Determine the (X, Y) coordinate at the center of the cell enclosing the given text.  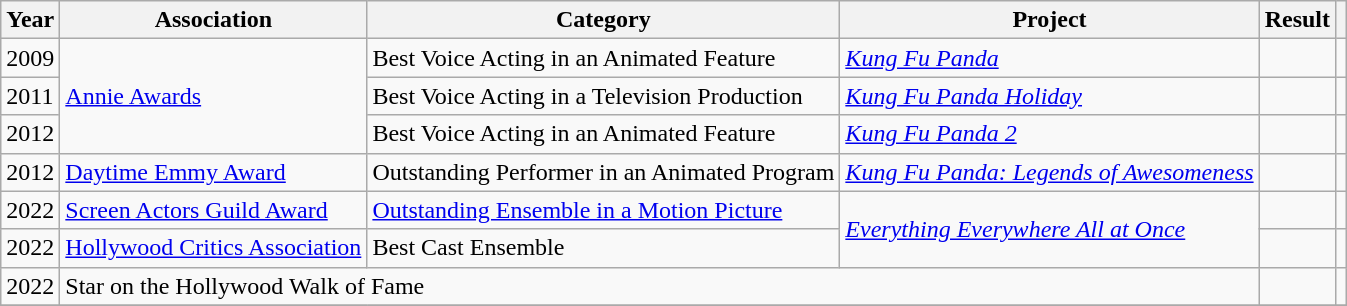
Outstanding Performer in an Animated Program (604, 172)
Kung Fu Panda Holiday (1050, 96)
Kung Fu Panda 2 (1050, 134)
Hollywood Critics Association (214, 248)
Screen Actors Guild Award (214, 210)
Result (1297, 20)
Association (214, 20)
Star on the Hollywood Walk of Fame (660, 286)
2009 (30, 58)
Category (604, 20)
2011 (30, 96)
Outstanding Ensemble in a Motion Picture (604, 210)
Everything Everywhere All at Once (1050, 229)
Kung Fu Panda (1050, 58)
Best Voice Acting in a Television Production (604, 96)
Annie Awards (214, 96)
Year (30, 20)
Project (1050, 20)
Daytime Emmy Award (214, 172)
Kung Fu Panda: Legends of Awesomeness (1050, 172)
Best Cast Ensemble (604, 248)
